From the cell containing the given text, extract its center point as [X, Y] coordinate. 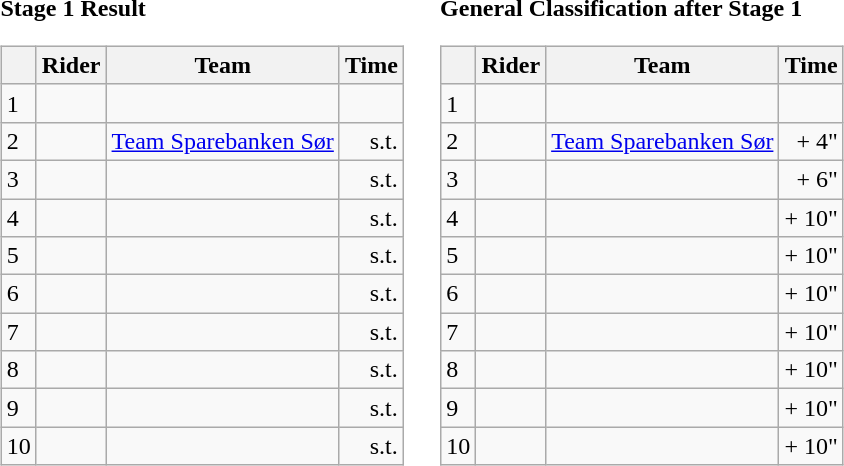
+ 6" [811, 179]
+ 4" [811, 141]
